Pinpoint the cell where the given text exists, returning its [x, y] midpoint coordinate. 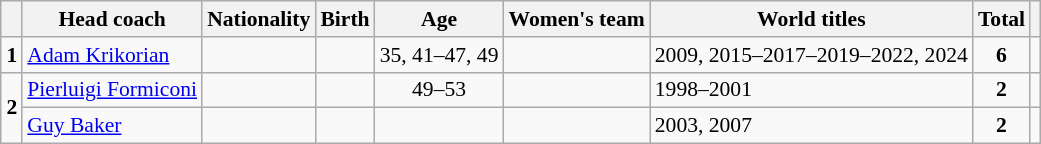
Total [1002, 19]
Guy Baker [112, 126]
Nationality [258, 19]
Adam Krikorian [112, 55]
Pierluigi Formiconi [112, 90]
2009, 2015–2017–2019–2022, 2024 [812, 55]
Age [440, 19]
35, 41–47, 49 [440, 55]
1998–2001 [812, 90]
6 [1002, 55]
Birth [344, 19]
2003, 2007 [812, 126]
1 [12, 55]
World titles [812, 19]
49–53 [440, 90]
Head coach [112, 19]
Women's team [577, 19]
